Pinpoint the cell where the given text exists, returning its [X, Y] midpoint coordinate. 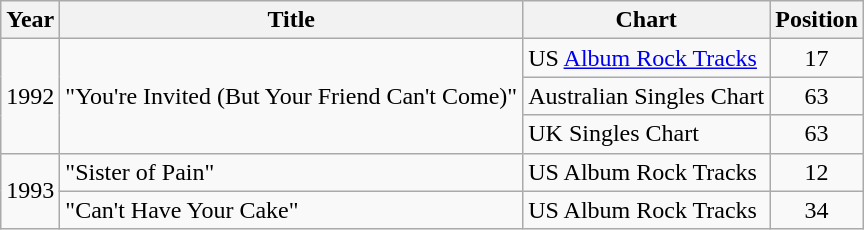
Year [30, 20]
17 [817, 58]
Title [292, 20]
1993 [30, 191]
"Can't Have Your Cake" [292, 210]
34 [817, 210]
"You're Invited (But Your Friend Can't Come)" [292, 96]
Position [817, 20]
Chart [646, 20]
12 [817, 172]
"Sister of Pain" [292, 172]
UK Singles Chart [646, 134]
1992 [30, 96]
Australian Singles Chart [646, 96]
